Return (X, Y) of the center of cell containing provided text 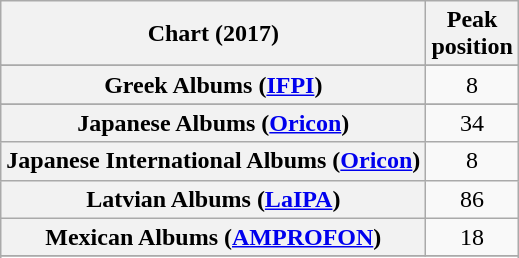
Greek Albums (IFPI) (214, 85)
86 (472, 199)
34 (472, 123)
Japanese Albums (Oricon) (214, 123)
Latvian Albums (LaIPA) (214, 199)
Peakposition (472, 34)
18 (472, 237)
Mexican Albums (AMPROFON) (214, 237)
Japanese International Albums (Oricon) (214, 161)
Chart (2017) (214, 34)
